Return [x, y] of the center of cell containing provided text 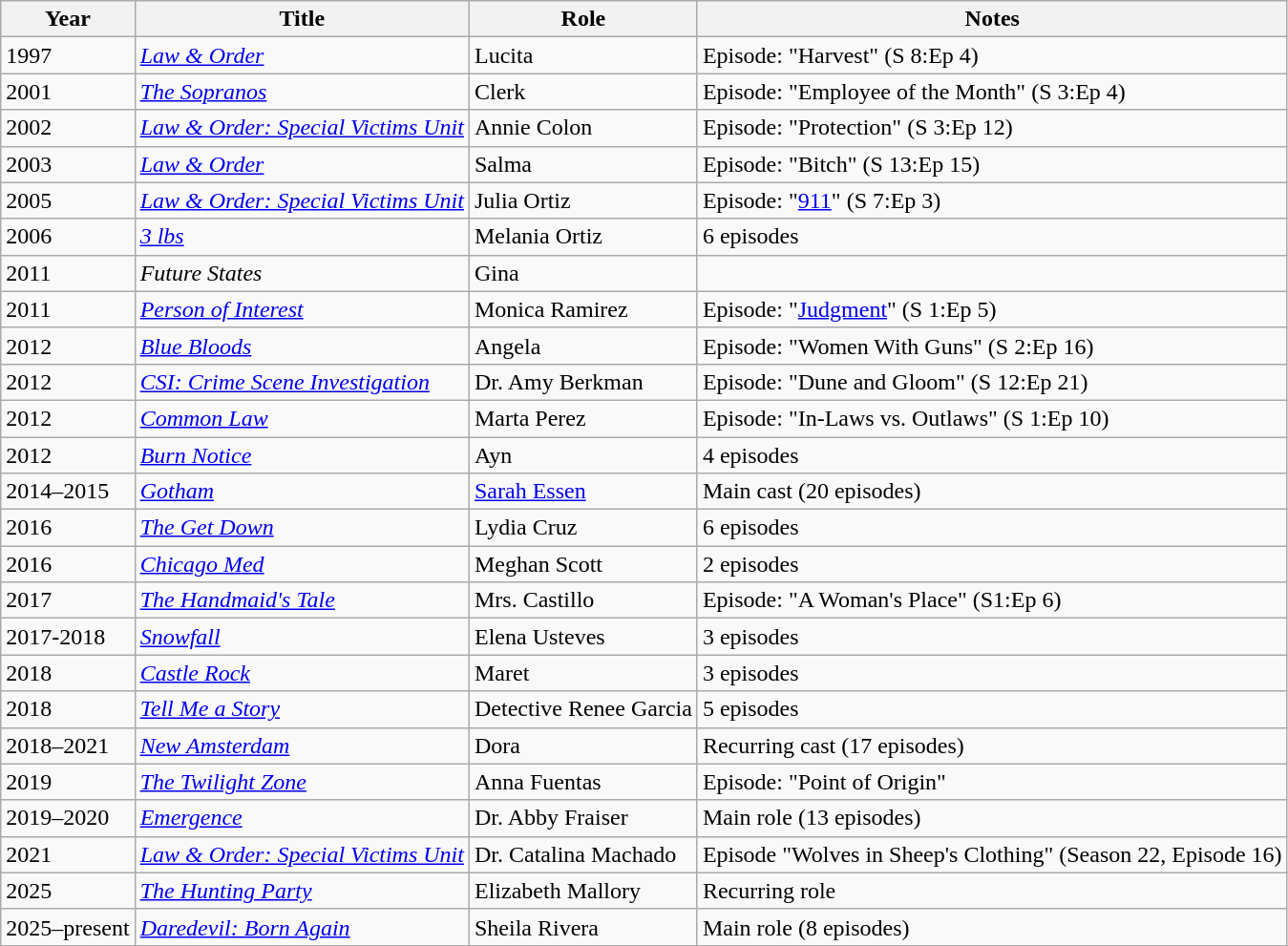
Clerk [582, 92]
Gina [582, 273]
Episode: "Bitch" (S 13:Ep 15) [992, 164]
Year [68, 19]
2019 [68, 782]
Episode: "Harvest" (S 8:Ep 4) [992, 55]
Dr. Abby Fraiser [582, 818]
Episode: "Judgment" (S 1:Ep 5) [992, 309]
The Sopranos [302, 92]
Maret [582, 673]
5 episodes [992, 709]
Chicago Med [302, 564]
2018–2021 [68, 746]
Dora [582, 746]
Melania Ortiz [582, 237]
CSI: Crime Scene Investigation [302, 382]
Lydia Cruz [582, 528]
Main role (8 episodes) [992, 927]
Common Law [302, 418]
Dr. Catalina Machado [582, 854]
2001 [68, 92]
Episode: "Employee of the Month" (S 3:Ep 4) [992, 92]
2006 [68, 237]
Recurring role [992, 891]
The Get Down [302, 528]
The Twilight Zone [302, 782]
The Hunting Party [302, 891]
The Handmaid's Tale [302, 600]
Episode: "A Woman's Place" (S1:Ep 6) [992, 600]
Castle Rock [302, 673]
Role [582, 19]
Notes [992, 19]
2 episodes [992, 564]
Sarah Essen [582, 492]
Episode "Wolves in Sheep's Clothing" (Season 22, Episode 16) [992, 854]
Snowfall [302, 637]
Person of Interest [302, 309]
Future States [302, 273]
Blue Bloods [302, 346]
Episode: "911" (S 7:Ep 3) [992, 200]
Title [302, 19]
1997 [68, 55]
2005 [68, 200]
Sheila Rivera [582, 927]
2021 [68, 854]
Emergence [302, 818]
Gotham [302, 492]
2025 [68, 891]
Recurring cast (17 episodes) [992, 746]
Monica Ramirez [582, 309]
Lucita [582, 55]
Daredevil: Born Again [302, 927]
Episode: "Protection" (S 3:Ep 12) [992, 128]
Salma [582, 164]
Annie Colon [582, 128]
Meghan Scott [582, 564]
2002 [68, 128]
2017-2018 [68, 637]
Julia Ortiz [582, 200]
New Amsterdam [302, 746]
2025–present [68, 927]
Mrs. Castillo [582, 600]
Elizabeth Mallory [582, 891]
Dr. Amy Berkman [582, 382]
2017 [68, 600]
Main role (13 episodes) [992, 818]
Angela [582, 346]
Tell Me a Story [302, 709]
Episode: "Women With Guns" (S 2:Ep 16) [992, 346]
Elena Usteves [582, 637]
Detective Renee Garcia [582, 709]
4 episodes [992, 455]
Main cast (20 episodes) [992, 492]
Burn Notice [302, 455]
Anna Fuentas [582, 782]
2014–2015 [68, 492]
Episode: "Point of Origin" [992, 782]
Ayn [582, 455]
3 lbs [302, 237]
2003 [68, 164]
Episode: "In-Laws vs. Outlaws" (S 1:Ep 10) [992, 418]
Marta Perez [582, 418]
2019–2020 [68, 818]
Episode: "Dune and Gloom" (S 12:Ep 21) [992, 382]
